Pinpoint the cell where the given text exists, returning its (x, y) midpoint coordinate. 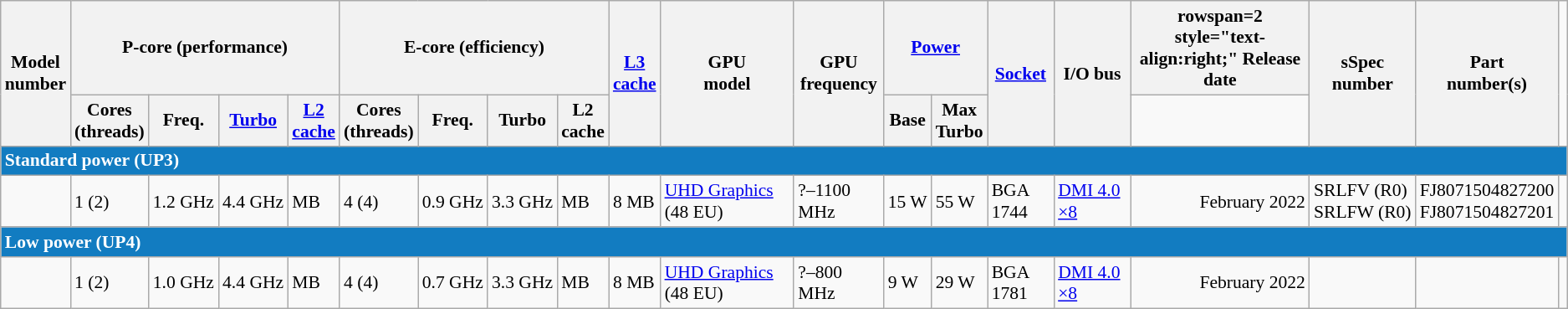
9 W (908, 283)
Standard power (UP3) (784, 161)
Partnumber(s) (1487, 74)
1.0 GHz (184, 283)
Low power (UP4) (784, 242)
L3cache (635, 74)
29 W (960, 283)
Socket (1020, 74)
MaxTurbo (960, 121)
?–1100 MHz (838, 201)
SRLFV (R0)SRLFW (R0) (1363, 201)
55 W (960, 201)
rowspan=2 style="text-align:right;" Release date (1220, 48)
BGA 1744 (1020, 201)
0.9 GHz (453, 201)
GPUmodel (728, 74)
BGA 1781 (1020, 283)
I/O bus (1092, 74)
Power (936, 48)
1.2 GHz (184, 201)
FJ8071504827200FJ8071504827201 (1487, 201)
sSpecnumber (1363, 74)
GPUfrequency (838, 74)
P-core (performance) (205, 48)
0.7 GHz (453, 283)
E-core (efficiency) (474, 48)
?–800 MHz (838, 283)
Base (908, 121)
Modelnumber (35, 74)
15 W (908, 201)
